Scan for the cell matching the given text and deliver its [x, y] coordinate at center. 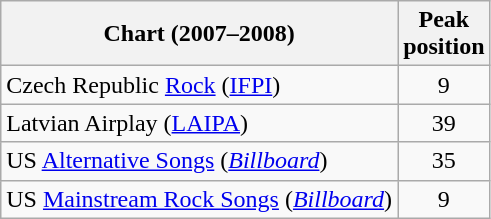
Chart (2007–2008) [200, 34]
Czech Republic Rock (IFPI) [200, 85]
39 [444, 123]
Latvian Airplay (LAIPA) [200, 123]
US Mainstream Rock Songs (Billboard) [200, 199]
US Alternative Songs (Billboard) [200, 161]
35 [444, 161]
Peakposition [444, 34]
